Extract the (x, y) coordinate from the center of the cell holding the provided text.  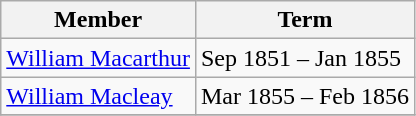
Member (98, 20)
William Macleay (98, 96)
Mar 1855 – Feb 1856 (304, 96)
Sep 1851 – Jan 1855 (304, 58)
Term (304, 20)
William Macarthur (98, 58)
